Search for the cell housing the specified text and yield its [x, y] center coordinate. 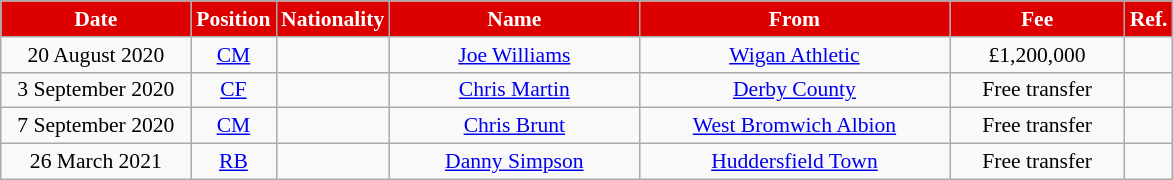
3 September 2020 [96, 90]
20 August 2020 [96, 55]
From [794, 19]
Nationality [332, 19]
Joe Williams [514, 55]
CF [234, 90]
Chris Martin [514, 90]
Huddersfield Town [794, 162]
Name [514, 19]
Fee [1038, 19]
Danny Simpson [514, 162]
Ref. [1149, 19]
26 March 2021 [96, 162]
Chris Brunt [514, 126]
Position [234, 19]
Derby County [794, 90]
7 September 2020 [96, 126]
£1,200,000 [1038, 55]
Date [96, 19]
RB [234, 162]
West Bromwich Albion [794, 126]
Wigan Athletic [794, 55]
